Scan for the cell matching the given text and deliver its [X, Y] coordinate at center. 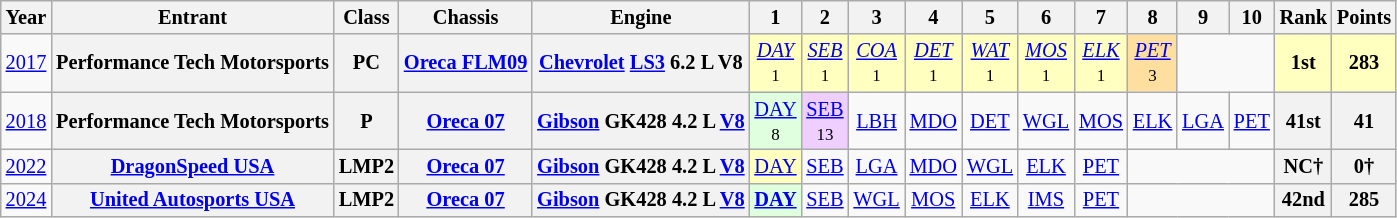
6 [1046, 17]
P [366, 121]
Oreca FLM09 [466, 63]
NC† [1304, 166]
MOS1 [1046, 63]
7 [1101, 17]
COA1 [877, 63]
2 [824, 17]
SEB1 [824, 63]
SEB13 [824, 121]
ELK1 [1101, 63]
5 [990, 17]
Points [1364, 17]
PET3 [1152, 63]
DAY1 [775, 63]
Chassis [466, 17]
41st [1304, 121]
IMS [1046, 200]
9 [1203, 17]
PC [366, 63]
United Autosports USA [192, 200]
10 [1252, 17]
Rank [1304, 17]
DET [990, 121]
1st [1304, 63]
Chevrolet LS3 6.2 L V8 [640, 63]
285 [1364, 200]
2017 [26, 63]
2024 [26, 200]
2022 [26, 166]
283 [1364, 63]
8 [1152, 17]
Engine [640, 17]
DAY8 [775, 121]
41 [1364, 121]
DragonSpeed USA [192, 166]
Year [26, 17]
4 [934, 17]
DET1 [934, 63]
42nd [1304, 200]
LBH [877, 121]
2018 [26, 121]
0† [1364, 166]
Entrant [192, 17]
Class [366, 17]
WAT1 [990, 63]
1 [775, 17]
3 [877, 17]
